Pinpoint the cell where the given text exists, returning its (x, y) midpoint coordinate. 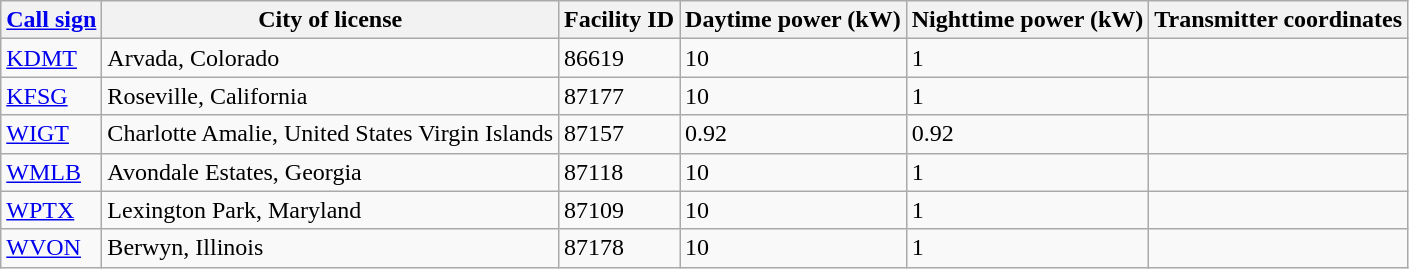
Nighttime power (kW) (1028, 20)
WMLB (52, 172)
WIGT (52, 134)
87178 (620, 248)
Lexington Park, Maryland (330, 210)
Facility ID (620, 20)
86619 (620, 58)
KFSG (52, 96)
87118 (620, 172)
Daytime power (kW) (794, 20)
87109 (620, 210)
WVON (52, 248)
City of license (330, 20)
87157 (620, 134)
Avondale Estates, Georgia (330, 172)
Berwyn, Illinois (330, 248)
KDMT (52, 58)
Arvada, Colorado (330, 58)
87177 (620, 96)
Call sign (52, 20)
Roseville, California (330, 96)
WPTX (52, 210)
Transmitter coordinates (1278, 20)
Charlotte Amalie, United States Virgin Islands (330, 134)
